Locate the cell with the specified text and output its (X, Y) center coordinate. 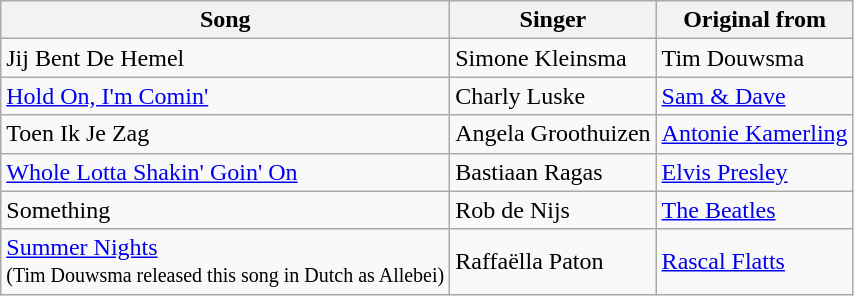
Toen Ik Je Zag (226, 134)
Singer (553, 20)
Tim Douwsma (754, 58)
Angela Groothuizen (553, 134)
Rob de Nijs (553, 210)
Something (226, 210)
Summer Nights (Tim Douwsma released this song in Dutch as Allebei) (226, 262)
Bastiaan Ragas (553, 172)
Original from (754, 20)
Jij Bent De Hemel (226, 58)
Hold On, I'm Comin' (226, 96)
Simone Kleinsma (553, 58)
Elvis Presley (754, 172)
Charly Luske (553, 96)
Antonie Kamerling (754, 134)
Rascal Flatts (754, 262)
Song (226, 20)
Sam & Dave (754, 96)
Raffaëlla Paton (553, 262)
The Beatles (754, 210)
Whole Lotta Shakin' Goin' On (226, 172)
